From the cell containing the given text, extract its center point as (X, Y) coordinate. 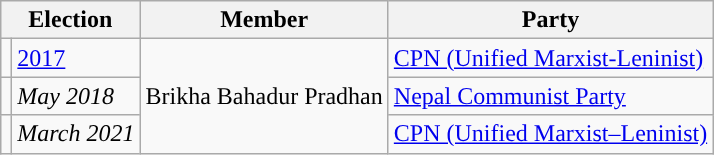
2017 (76, 58)
May 2018 (76, 96)
March 2021 (76, 134)
Party (550, 20)
Member (264, 20)
CPN (Unified Marxist-Leninist) (550, 58)
Brikha Bahadur Pradhan (264, 96)
Nepal Communist Party (550, 96)
CPN (Unified Marxist–Leninist) (550, 134)
Election (70, 20)
